Determine the [X, Y] coordinate at the center of the cell enclosing the given text.  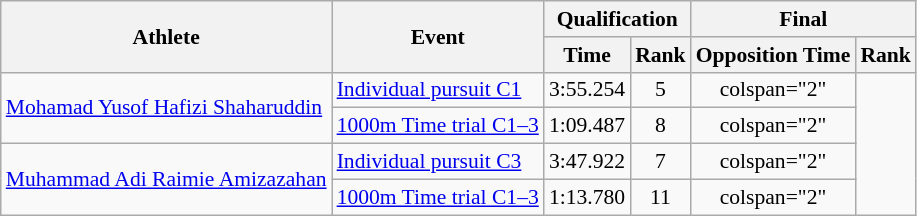
Athlete [166, 36]
3:55.254 [587, 90]
Event [438, 36]
3:47.922 [587, 162]
1:09.487 [587, 126]
Qualification [618, 19]
Time [587, 55]
Mohamad Yusof Hafizi Shaharuddin [166, 108]
11 [660, 197]
Muhammad Adi Raimie Amizazahan [166, 180]
Opposition Time [774, 55]
8 [660, 126]
Final [804, 19]
1:13.780 [587, 197]
5 [660, 90]
7 [660, 162]
Individual pursuit C1 [438, 90]
Individual pursuit C3 [438, 162]
